Detect which cell encompasses the target text, then output its [x, y] center coordinate. 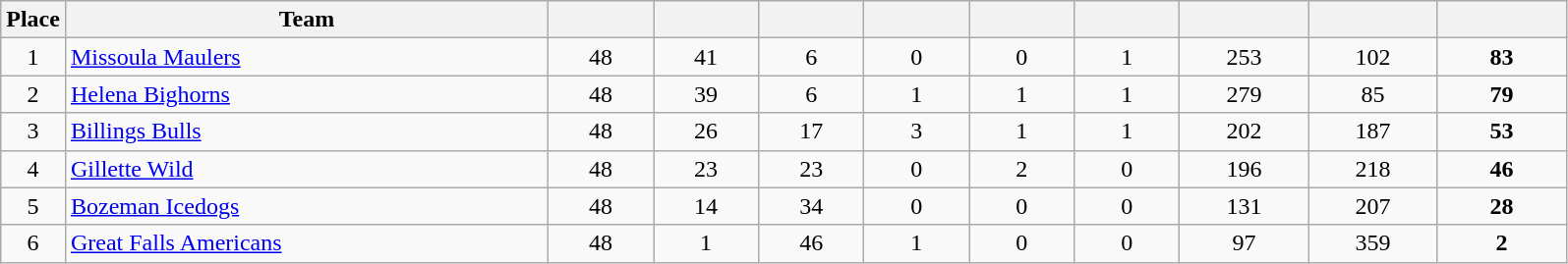
Place [33, 20]
53 [1502, 132]
Team [307, 20]
218 [1372, 169]
359 [1372, 243]
5 [33, 206]
Missoula Maulers [307, 57]
Bozeman Icedogs [307, 206]
Helena Bighorns [307, 94]
279 [1245, 94]
196 [1245, 169]
131 [1245, 206]
4 [33, 169]
28 [1502, 206]
187 [1372, 132]
41 [706, 57]
79 [1502, 94]
39 [706, 94]
202 [1245, 132]
97 [1245, 243]
Great Falls Americans [307, 243]
17 [812, 132]
102 [1372, 57]
Billings Bulls [307, 132]
253 [1245, 57]
83 [1502, 57]
26 [706, 132]
Gillette Wild [307, 169]
85 [1372, 94]
14 [706, 206]
207 [1372, 206]
34 [812, 206]
